Identify which cell holds the provided text, then report its [x, y] central coordinate. 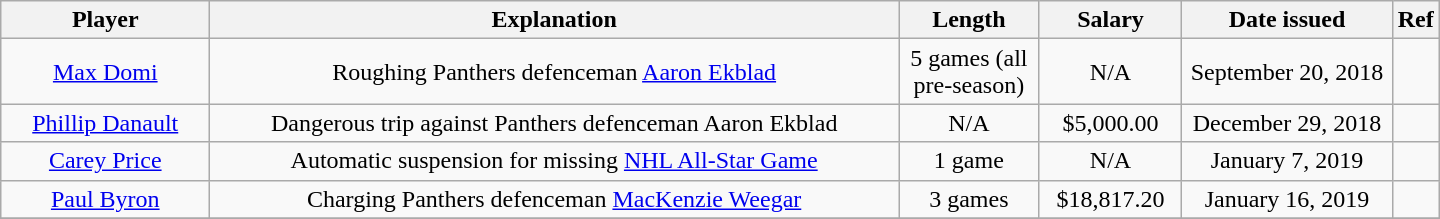
Phillip Danault [106, 123]
Salary [1110, 20]
Length [968, 20]
Charging Panthers defenceman MacKenzie Weegar [554, 199]
Dangerous trip against Panthers defenceman Aaron Ekblad [554, 123]
September 20, 2018 [1287, 72]
$18,817.20 [1110, 199]
Carey Price [106, 161]
Ref [1416, 20]
Date issued [1287, 20]
Automatic suspension for missing NHL All-Star Game [554, 161]
January 16, 2019 [1287, 199]
December 29, 2018 [1287, 123]
3 games [968, 199]
Roughing Panthers defenceman Aaron Ekblad [554, 72]
5 games (all pre-season) [968, 72]
1 game [968, 161]
Player [106, 20]
$5,000.00 [1110, 123]
Paul Byron [106, 199]
January 7, 2019 [1287, 161]
Explanation [554, 20]
Max Domi [106, 72]
